Determine the [X, Y] coordinate at the center of the cell enclosing the given text.  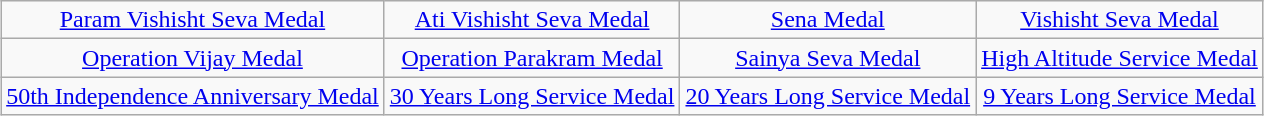
Operation Parakram Medal [532, 58]
50th Independence Anniversary Medal [193, 96]
Param Vishisht Seva Medal [193, 20]
Sainya Seva Medal [828, 58]
30 Years Long Service Medal [532, 96]
Operation Vijay Medal [193, 58]
Ati Vishisht Seva Medal [532, 20]
High Altitude Service Medal [1120, 58]
9 Years Long Service Medal [1120, 96]
20 Years Long Service Medal [828, 96]
Sena Medal [828, 20]
Vishisht Seva Medal [1120, 20]
